Locate the cell with the specified text and output its (x, y) center coordinate. 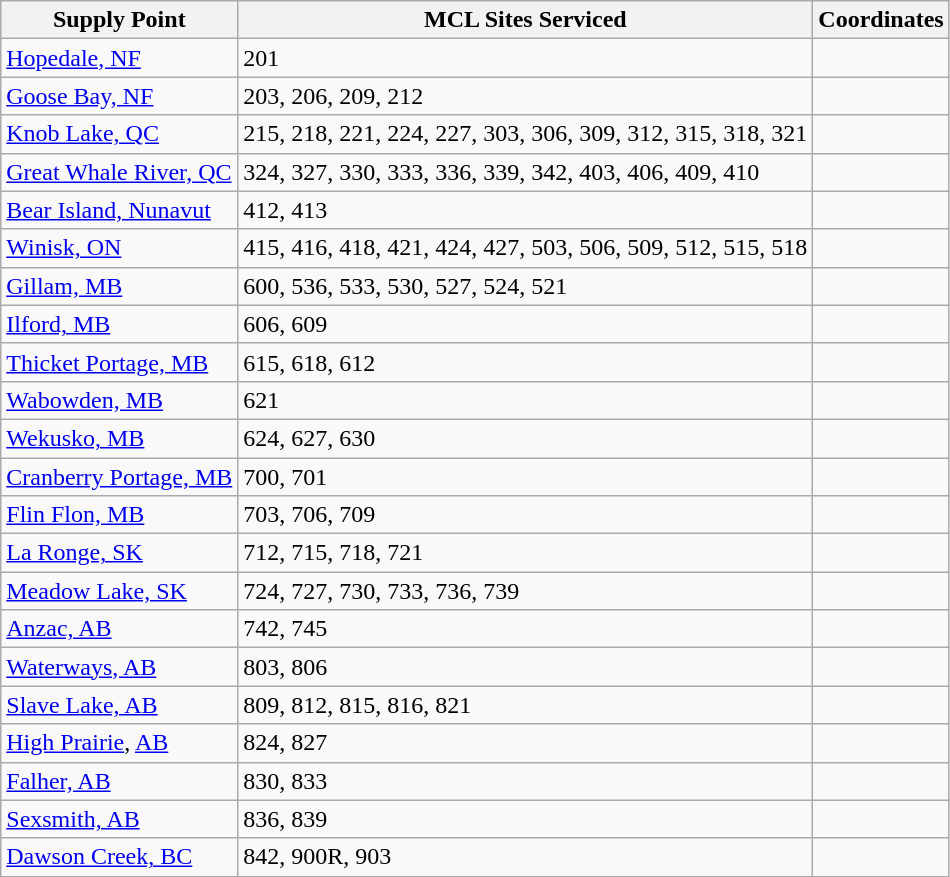
Meadow Lake, SK (120, 591)
624, 627, 630 (526, 438)
Ilford, MB (120, 324)
Gillam, MB (120, 286)
703, 706, 709 (526, 515)
412, 413 (526, 210)
Flin Flon, MB (120, 515)
Coordinates (881, 20)
215, 218, 221, 224, 227, 303, 306, 309, 312, 315, 318, 321 (526, 134)
621 (526, 400)
324, 327, 330, 333, 336, 339, 342, 403, 406, 409, 410 (526, 172)
201 (526, 58)
Thicket Portage, MB (120, 362)
415, 416, 418, 421, 424, 427, 503, 506, 509, 512, 515, 518 (526, 248)
606, 609 (526, 324)
Cranberry Portage, MB (120, 477)
809, 812, 815, 816, 821 (526, 705)
Knob Lake, QC (120, 134)
Falher, AB (120, 781)
700, 701 (526, 477)
La Ronge, SK (120, 553)
830, 833 (526, 781)
724, 727, 730, 733, 736, 739 (526, 591)
Anzac, AB (120, 629)
742, 745 (526, 629)
Wabowden, MB (120, 400)
MCL Sites Serviced (526, 20)
Winisk, ON (120, 248)
Dawson Creek, BC (120, 857)
Bear Island, Nunavut (120, 210)
615, 618, 612 (526, 362)
842, 900R, 903 (526, 857)
803, 806 (526, 667)
Wekusko, MB (120, 438)
Supply Point (120, 20)
836, 839 (526, 819)
Goose Bay, NF (120, 96)
Slave Lake, AB (120, 705)
824, 827 (526, 743)
Sexsmith, AB (120, 819)
Waterways, AB (120, 667)
Hopedale, NF (120, 58)
600, 536, 533, 530, 527, 524, 521 (526, 286)
203, 206, 209, 212 (526, 96)
High Prairie, AB (120, 743)
Great Whale River, QC (120, 172)
712, 715, 718, 721 (526, 553)
